Return (x, y) of the center of cell containing provided text 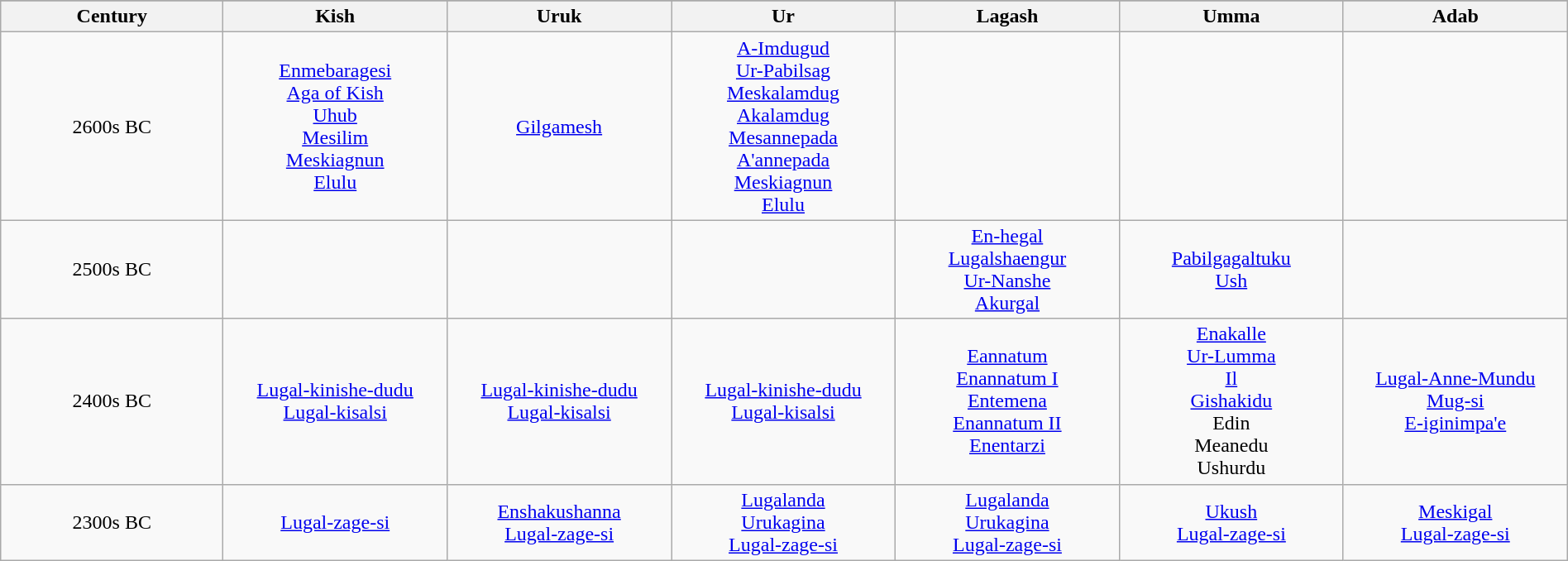
EnakalleUr-LummaIlGishakiduEdinMeaneduUshurdu (1231, 401)
Gilgamesh (559, 126)
En-hegalLugalshaengurUr-NansheAkurgal (1007, 270)
Umma (1231, 17)
Kish (336, 17)
UkushLugal-zage-si (1231, 522)
Century (112, 17)
Lagash (1007, 17)
2600s BC (112, 126)
EnshakushannaLugal-zage-si (559, 522)
PabilgagaltukuUsh (1231, 270)
MeskigalLugal-zage-si (1456, 522)
2300s BC (112, 522)
2400s BC (112, 401)
Lugal-Anne-MunduMug-siE-iginimpa'e (1456, 401)
2500s BC (112, 270)
Ur (784, 17)
Lugal-zage-si (336, 522)
Adab (1456, 17)
A-ImdugudUr-PabilsagMeskalamdugAkalamdugMesannepadaA'annepadaMeskiagnunElulu (784, 126)
EannatumEnannatum IEntemenaEnannatum IIEnentarzi (1007, 401)
Uruk (559, 17)
EnmebaragesiAga of KishUhubMesilimMeskiagnunElulu (336, 126)
